Identify which cell holds the provided text, then report its [X, Y] central coordinate. 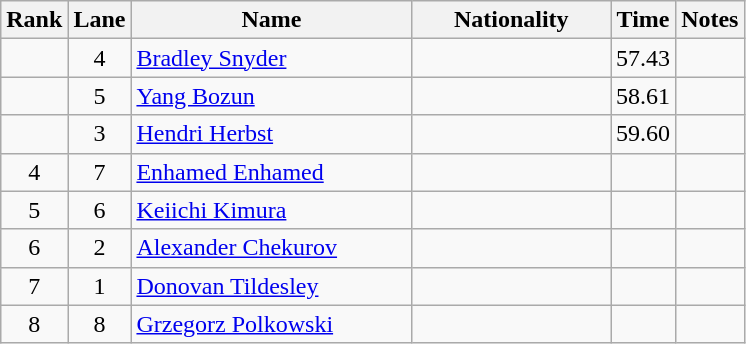
Hendri Herbst [272, 134]
Name [272, 20]
2 [100, 248]
Bradley Snyder [272, 58]
Yang Bozun [272, 96]
Time [644, 20]
57.43 [644, 58]
Nationality [512, 20]
Grzegorz Polkowski [272, 324]
Lane [100, 20]
Keiichi Kimura [272, 210]
Rank [34, 20]
Donovan Tildesley [272, 286]
58.61 [644, 96]
Enhamed Enhamed [272, 172]
1 [100, 286]
Alexander Chekurov [272, 248]
59.60 [644, 134]
Notes [710, 20]
3 [100, 134]
